Capture the cell that displays the provided text and extract its (X, Y) central coordinate. 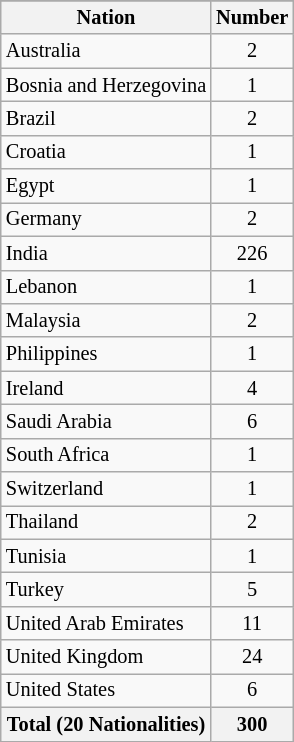
United Kingdom (106, 657)
Lebanon (106, 287)
Malaysia (106, 321)
Ireland (106, 388)
Switzerland (106, 489)
24 (252, 657)
United Arab Emirates (106, 624)
Croatia (106, 152)
Tunisia (106, 556)
Nation (106, 18)
300 (252, 725)
Brazil (106, 119)
Australia (106, 51)
Egypt (106, 186)
Thailand (106, 523)
Number (252, 18)
5 (252, 590)
United States (106, 691)
South Africa (106, 455)
Bosnia and Herzegovina (106, 85)
Philippines (106, 354)
India (106, 253)
Total (20 Nationalities) (106, 725)
4 (252, 388)
Germany (106, 220)
Turkey (106, 590)
Saudi Arabia (106, 422)
11 (252, 624)
226 (252, 253)
